Locate the cell with the specified text and output its (X, Y) center coordinate. 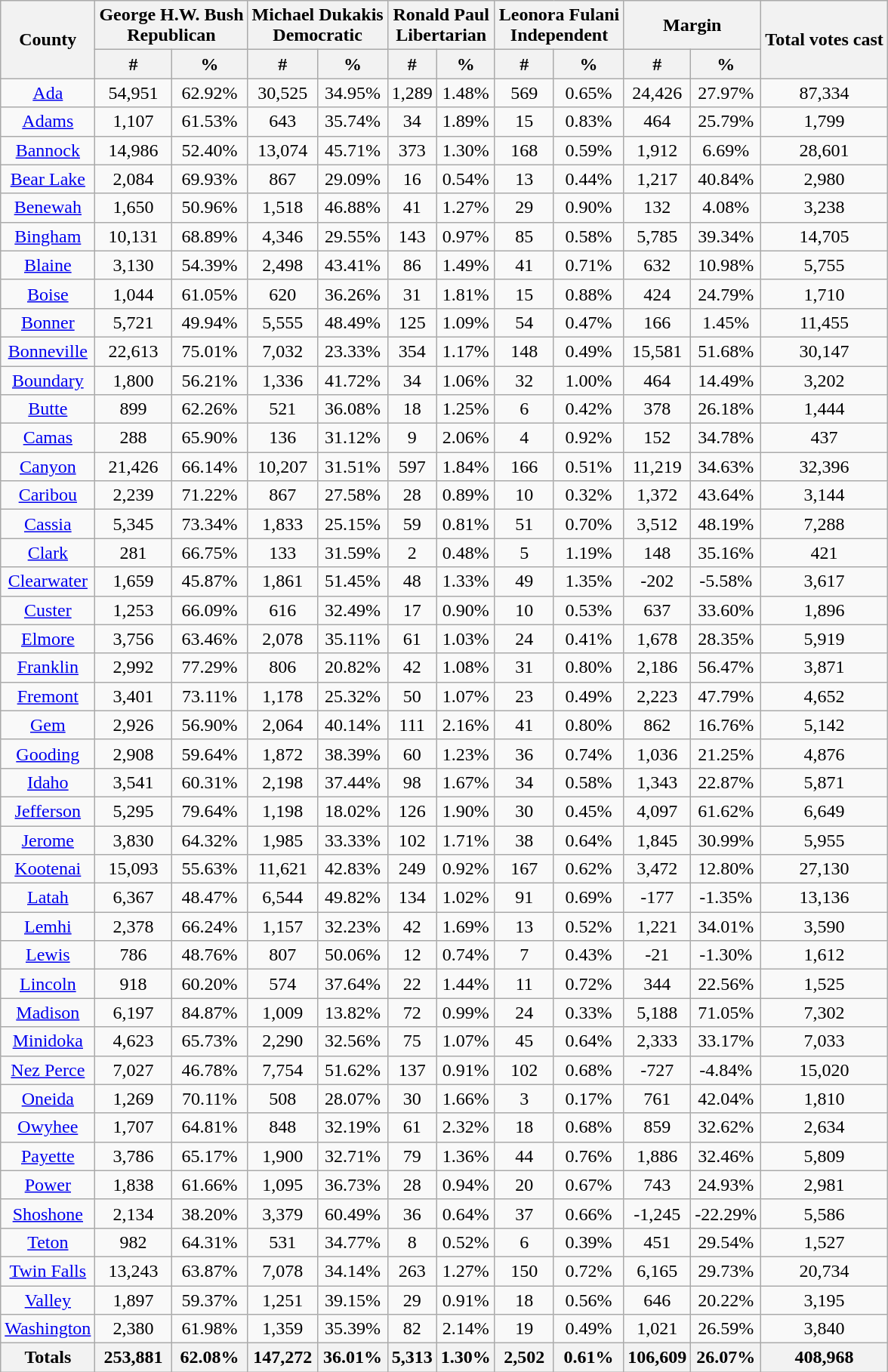
44 (524, 1156)
6,197 (133, 1013)
39.15% (353, 1300)
1,800 (133, 380)
51.45% (353, 581)
437 (825, 438)
1,707 (133, 1127)
Total votes cast (825, 39)
27.97% (726, 93)
Power (48, 1185)
Michael DukakisDemocratic (317, 26)
0.56% (588, 1300)
3,144 (825, 495)
38 (524, 840)
64.31% (210, 1242)
21.25% (726, 754)
1.06% (465, 380)
125 (412, 322)
31.51% (353, 467)
33.33% (353, 840)
0.33% (588, 1013)
64.81% (210, 1127)
49 (524, 581)
5,555 (282, 322)
Twin Falls (48, 1271)
Jefferson (48, 811)
28.07% (353, 1099)
61.98% (210, 1329)
1,336 (282, 380)
2,186 (657, 668)
1.33% (465, 581)
0.66% (588, 1213)
0.67% (588, 1185)
82 (412, 1329)
1.19% (588, 553)
29.73% (726, 1271)
918 (133, 984)
36.26% (353, 294)
2,134 (133, 1213)
Gem (48, 725)
40.84% (726, 179)
Elmore (48, 639)
Blaine (48, 265)
3,472 (657, 869)
0.45% (588, 811)
20,734 (825, 1271)
Bonner (48, 322)
15,093 (133, 869)
5,586 (825, 1213)
168 (524, 150)
22.87% (726, 782)
150 (524, 1271)
Boise (48, 294)
34.78% (726, 438)
3,830 (133, 840)
807 (282, 955)
-21 (657, 955)
-22.29% (726, 1213)
1,861 (282, 581)
48 (412, 581)
32.71% (353, 1156)
36.08% (353, 409)
0.42% (588, 409)
48.47% (210, 898)
136 (282, 438)
0.44% (588, 179)
0.54% (465, 179)
2,223 (657, 696)
65.17% (210, 1156)
25.79% (726, 122)
65.73% (210, 1041)
21,426 (133, 467)
133 (282, 553)
1,217 (657, 179)
37.64% (353, 984)
5,295 (133, 811)
3,840 (825, 1329)
4,097 (657, 811)
0.43% (588, 955)
59 (412, 524)
51.62% (353, 1070)
1.23% (465, 754)
4,346 (282, 236)
13,243 (133, 1271)
7 (524, 955)
Leonora FulaniIndependent (559, 26)
55.63% (210, 869)
Bear Lake (48, 179)
508 (282, 1099)
616 (282, 610)
27.58% (353, 495)
0.48% (465, 553)
982 (133, 1242)
34.95% (353, 93)
14,705 (825, 236)
1.08% (465, 668)
3,401 (133, 696)
13,136 (825, 898)
1.45% (726, 322)
29.54% (726, 1242)
54,951 (133, 93)
3,756 (133, 639)
0.69% (588, 898)
1,444 (825, 409)
11,219 (657, 467)
378 (657, 409)
50.96% (210, 208)
Washington (48, 1329)
1,833 (282, 524)
167 (524, 869)
19 (524, 1329)
1.17% (465, 351)
28.35% (726, 639)
632 (657, 265)
60.31% (210, 782)
2 (412, 553)
646 (657, 1300)
41.72% (353, 380)
253,881 (133, 1358)
Nez Perce (48, 1070)
27,130 (825, 869)
5,313 (412, 1358)
8 (412, 1242)
1,178 (282, 696)
26.59% (726, 1329)
Lewis (48, 955)
56.21% (210, 380)
2,198 (282, 782)
Valley (48, 1300)
1,343 (657, 782)
1,650 (133, 208)
69.93% (210, 179)
17 (412, 610)
59.64% (210, 754)
72 (412, 1013)
0.17% (588, 1099)
126 (412, 811)
344 (657, 984)
2,380 (133, 1329)
620 (282, 294)
7,033 (825, 1041)
4 (524, 438)
22.56% (726, 984)
0.89% (465, 495)
Fremont (48, 696)
91 (524, 898)
806 (282, 668)
1.25% (465, 409)
34.77% (353, 1242)
1.02% (465, 898)
62.26% (210, 409)
29.09% (353, 179)
45 (524, 1041)
0.61% (588, 1358)
13.82% (353, 1013)
73.34% (210, 524)
1,810 (825, 1099)
13,074 (282, 150)
Owyhee (48, 1127)
263 (412, 1271)
Gooding (48, 754)
0.32% (588, 495)
1,845 (657, 840)
2.14% (465, 1329)
1.71% (465, 840)
899 (133, 409)
2,926 (133, 725)
-202 (657, 581)
1,985 (282, 840)
1,900 (282, 1156)
859 (657, 1127)
1,886 (657, 1156)
34.01% (726, 926)
60.49% (353, 1213)
0.47% (588, 322)
Kootenai (48, 869)
421 (825, 553)
Latah (48, 898)
51.68% (726, 351)
37.44% (353, 782)
0.83% (588, 122)
85 (524, 236)
-4.84% (726, 1070)
20.82% (353, 668)
4,623 (133, 1041)
7,302 (825, 1013)
66.75% (210, 553)
5,955 (825, 840)
62.08% (210, 1358)
5,785 (657, 236)
6,165 (657, 1271)
32.19% (353, 1127)
61.53% (210, 122)
31.59% (353, 553)
Ada (48, 93)
45.87% (210, 581)
75 (412, 1041)
2,634 (825, 1127)
59.37% (210, 1300)
761 (657, 1099)
1,021 (657, 1329)
48.19% (726, 524)
Butte (48, 409)
79 (412, 1156)
30.99% (726, 840)
37 (524, 1213)
77.29% (210, 668)
2,908 (133, 754)
22 (412, 984)
2,064 (282, 725)
3,379 (282, 1213)
62.92% (210, 93)
47.79% (726, 696)
Ronald PaulLibertarian (441, 26)
354 (412, 351)
5,809 (825, 1156)
3,238 (825, 208)
152 (657, 438)
288 (133, 438)
5,919 (825, 639)
521 (282, 409)
38.20% (210, 1213)
20 (524, 1185)
1,107 (133, 122)
49.82% (353, 898)
3,617 (825, 581)
2.32% (465, 1127)
68.89% (210, 236)
848 (282, 1127)
1,897 (133, 1300)
70.11% (210, 1099)
2,239 (133, 495)
569 (524, 93)
30,147 (825, 351)
3,195 (825, 1300)
32,396 (825, 467)
87,334 (825, 93)
Bingham (48, 236)
32.23% (353, 926)
Madison (48, 1013)
32.49% (353, 610)
111 (412, 725)
1,372 (657, 495)
2,502 (524, 1358)
1,678 (657, 639)
Shoshone (48, 1213)
1,253 (133, 610)
1,095 (282, 1185)
71.22% (210, 495)
71.05% (726, 1013)
1.67% (465, 782)
5,345 (133, 524)
61.66% (210, 1185)
10,207 (282, 467)
16.76% (726, 725)
1.84% (465, 467)
106,609 (657, 1358)
50.06% (353, 955)
Lincoln (48, 984)
32 (524, 380)
1.90% (465, 811)
7,288 (825, 524)
5,721 (133, 322)
46.78% (210, 1070)
Bannock (48, 150)
3,202 (825, 380)
Jerome (48, 840)
18.02% (353, 811)
2,078 (282, 639)
1.03% (465, 639)
23 (524, 696)
10,131 (133, 236)
86 (412, 265)
Franklin (48, 668)
-1.35% (726, 898)
66.09% (210, 610)
1,289 (412, 93)
14,986 (133, 150)
Cassia (48, 524)
1.44% (465, 984)
14.49% (726, 380)
35.11% (353, 639)
2,498 (282, 265)
147,272 (282, 1358)
26.07% (726, 1358)
50 (412, 696)
1,612 (825, 955)
1,157 (282, 926)
1,912 (657, 150)
45.71% (353, 150)
42.83% (353, 869)
0.51% (588, 467)
32.46% (726, 1156)
134 (412, 898)
Canyon (48, 467)
2,378 (133, 926)
48.49% (353, 322)
0.88% (588, 294)
98 (412, 782)
1,251 (282, 1300)
11 (524, 984)
2,290 (282, 1041)
61.62% (726, 811)
5,755 (825, 265)
743 (657, 1185)
40.14% (353, 725)
-727 (657, 1070)
5,871 (825, 782)
51 (524, 524)
3,786 (133, 1156)
12.80% (726, 869)
5,188 (657, 1013)
28,601 (825, 150)
63.87% (210, 1271)
24,426 (657, 93)
Totals (48, 1358)
Oneida (48, 1099)
29.55% (353, 236)
11,621 (282, 869)
79.64% (210, 811)
2,980 (825, 179)
3,130 (133, 265)
2,333 (657, 1041)
4.08% (726, 208)
1.36% (465, 1156)
-177 (657, 898)
15,581 (657, 351)
Clearwater (48, 581)
15,020 (825, 1070)
373 (412, 150)
2.16% (465, 725)
10.98% (726, 265)
Custer (48, 610)
3,512 (657, 524)
County (48, 39)
5 (524, 553)
66.24% (210, 926)
1.09% (465, 322)
1.81% (465, 294)
46.88% (353, 208)
0.70% (588, 524)
1,009 (282, 1013)
Clark (48, 553)
35.16% (726, 553)
0.81% (465, 524)
1,896 (825, 610)
34.63% (726, 467)
249 (412, 869)
56.47% (726, 668)
0.39% (588, 1242)
26.18% (726, 409)
1,872 (282, 754)
Margin (692, 26)
3,590 (825, 926)
35.74% (353, 122)
4,876 (825, 754)
George H.W. BushRepublican (171, 26)
39.34% (726, 236)
7,754 (282, 1070)
281 (133, 553)
0.62% (588, 869)
Teton (48, 1242)
31.12% (353, 438)
64.32% (210, 840)
137 (412, 1070)
3,871 (825, 668)
52.40% (210, 150)
5,142 (825, 725)
1,036 (657, 754)
60.20% (210, 984)
6,649 (825, 811)
Adams (48, 122)
Idaho (48, 782)
66.14% (210, 467)
16 (412, 179)
6,367 (133, 898)
1,799 (825, 122)
33.60% (726, 610)
786 (133, 955)
574 (282, 984)
7,032 (282, 351)
2,084 (133, 179)
Benewah (48, 208)
143 (412, 236)
597 (412, 467)
84.87% (210, 1013)
1,359 (282, 1329)
0.71% (588, 265)
36.73% (353, 1185)
1,044 (133, 294)
54 (524, 322)
25.15% (353, 524)
132 (657, 208)
643 (282, 122)
-1,245 (657, 1213)
1.89% (465, 122)
54.39% (210, 265)
408,968 (825, 1358)
Camas (48, 438)
60 (412, 754)
3,541 (133, 782)
9 (412, 438)
23.33% (353, 351)
Caribou (48, 495)
-1.30% (726, 955)
1,527 (825, 1242)
0.99% (465, 1013)
531 (282, 1242)
862 (657, 725)
24.79% (726, 294)
1.00% (588, 380)
32.56% (353, 1041)
6.69% (726, 150)
0.53% (588, 610)
3 (524, 1099)
65.90% (210, 438)
Bonneville (48, 351)
61.05% (210, 294)
38.39% (353, 754)
4,652 (825, 696)
49.94% (210, 322)
2,981 (825, 1185)
1.66% (465, 1099)
24.93% (726, 1185)
1.49% (465, 265)
637 (657, 610)
1,710 (825, 294)
34.14% (353, 1271)
1.35% (588, 581)
7,027 (133, 1070)
Boundary (48, 380)
35.39% (353, 1329)
1.69% (465, 926)
11,455 (825, 322)
1.48% (465, 93)
20.22% (726, 1300)
1,269 (133, 1099)
12 (412, 955)
1,525 (825, 984)
32.62% (726, 1127)
73.11% (210, 696)
0.76% (588, 1156)
1,659 (133, 581)
43.64% (726, 495)
22,613 (133, 351)
451 (657, 1242)
75.01% (210, 351)
56.90% (210, 725)
36.01% (353, 1358)
Payette (48, 1156)
2.06% (465, 438)
42.04% (726, 1099)
-5.58% (726, 581)
Minidoka (48, 1041)
63.46% (210, 639)
7,078 (282, 1271)
Lemhi (48, 926)
25.32% (353, 696)
1,198 (282, 811)
6,544 (282, 898)
48.76% (210, 955)
0.59% (588, 150)
30,525 (282, 93)
1,838 (133, 1185)
1,518 (282, 208)
0.97% (465, 236)
43.41% (353, 265)
0.94% (465, 1185)
2,992 (133, 668)
424 (657, 294)
0.65% (588, 93)
1,221 (657, 926)
33.17% (726, 1041)
0.41% (588, 639)
